Identify which cell holds the provided text, then report its (x, y) central coordinate. 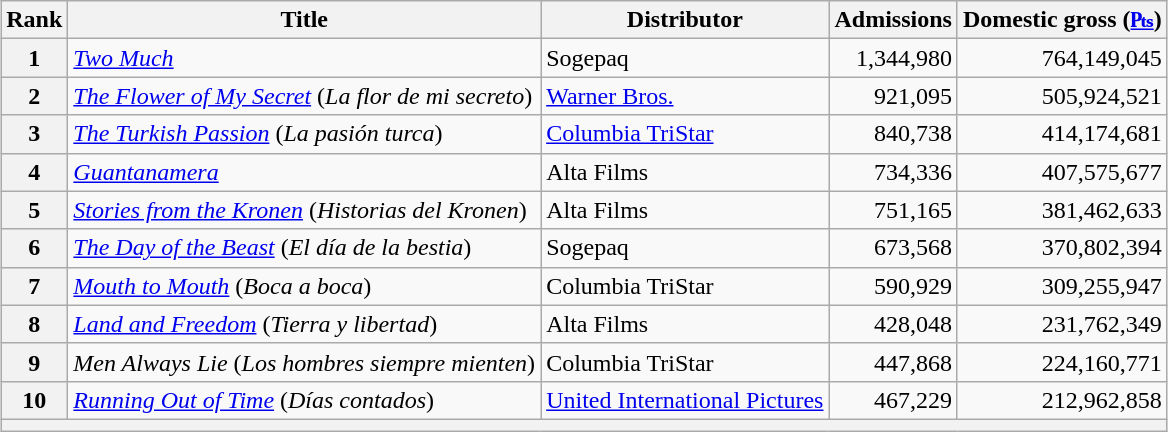
447,868 (893, 362)
751,165 (893, 210)
231,762,349 (1062, 324)
309,255,947 (1062, 286)
6 (34, 248)
224,160,771 (1062, 362)
1 (34, 58)
764,149,045 (1062, 58)
Two Much (304, 58)
Mouth to Mouth (Boca a boca) (304, 286)
Guantanamera (304, 172)
Title (304, 20)
467,229 (893, 400)
4 (34, 172)
9 (34, 362)
370,802,394 (1062, 248)
Men Always Lie (Los hombres siempre mienten) (304, 362)
Running Out of Time (Días contados) (304, 400)
8 (34, 324)
2 (34, 96)
Land and Freedom (Tierra y libertad) (304, 324)
Distributor (685, 20)
673,568 (893, 248)
921,095 (893, 96)
United International Pictures (685, 400)
407,575,677 (1062, 172)
3 (34, 134)
414,174,681 (1062, 134)
Stories from the Kronen (Historias del Kronen) (304, 210)
840,738 (893, 134)
428,048 (893, 324)
7 (34, 286)
5 (34, 210)
734,336 (893, 172)
1,344,980 (893, 58)
Domestic gross (₧) (1062, 20)
212,962,858 (1062, 400)
Rank (34, 20)
The Turkish Passion (La pasión turca) (304, 134)
Admissions (893, 20)
The Flower of My Secret (La flor de mi secreto) (304, 96)
505,924,521 (1062, 96)
The Day of the Beast (El día de la bestia) (304, 248)
10 (34, 400)
381,462,633 (1062, 210)
Warner Bros. (685, 96)
590,929 (893, 286)
